Return the (X, Y) coordinate for the center point of the cell that contains the specified text.  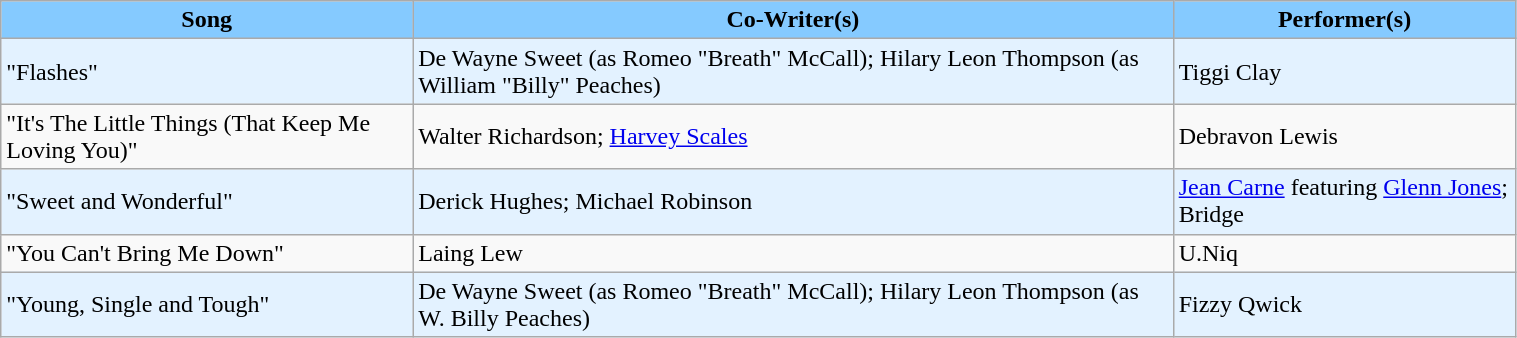
Jean Carne featuring Glenn Jones; Bridge (1344, 202)
Debravon Lewis (1344, 136)
Performer(s) (1344, 20)
Fizzy Qwick (1344, 304)
De Wayne Sweet (as Romeo "Breath" McCall); Hilary Leon Thompson (as W. Billy Peaches) (793, 304)
Tiggi Clay (1344, 72)
Walter Richardson; Harvey Scales (793, 136)
De Wayne Sweet (as Romeo "Breath" McCall); Hilary Leon Thompson (as William "Billy" Peaches) (793, 72)
"You Can't Bring Me Down" (207, 253)
Derick Hughes; Michael Robinson (793, 202)
U.Niq (1344, 253)
"Young, Single and Tough" (207, 304)
"Sweet and Wonderful" (207, 202)
Co-Writer(s) (793, 20)
"Flashes" (207, 72)
"It's The Little Things (That Keep Me Loving You)" (207, 136)
Laing Lew (793, 253)
Song (207, 20)
